Extract the (x, y) coordinate from the center of the cell holding the provided text.  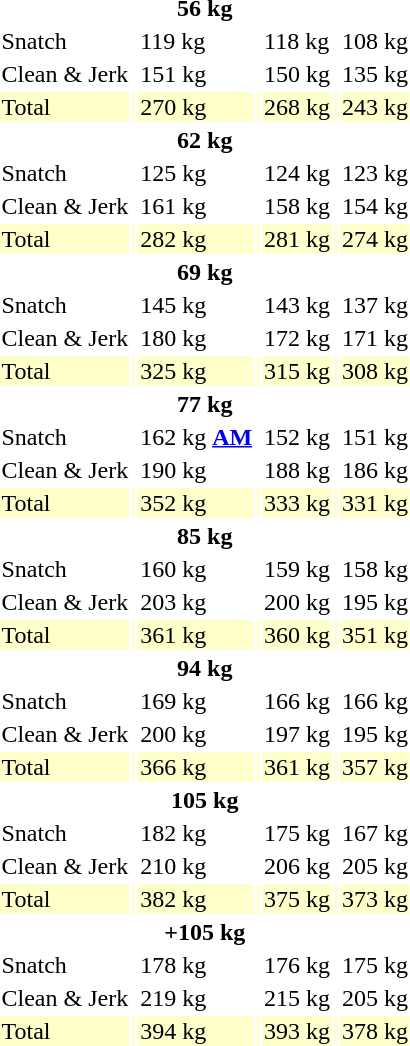
360 kg (298, 635)
123 kg (376, 173)
190 kg (196, 470)
180 kg (196, 338)
118 kg (298, 41)
178 kg (196, 965)
394 kg (196, 1031)
159 kg (298, 569)
182 kg (196, 833)
270 kg (196, 107)
274 kg (376, 239)
69 kg (205, 272)
331 kg (376, 503)
206 kg (298, 866)
197 kg (298, 734)
135 kg (376, 74)
+105 kg (205, 932)
215 kg (298, 998)
325 kg (196, 371)
119 kg (196, 41)
171 kg (376, 338)
352 kg (196, 503)
315 kg (298, 371)
308 kg (376, 371)
169 kg (196, 701)
105 kg (205, 800)
378 kg (376, 1031)
145 kg (196, 305)
77 kg (205, 404)
282 kg (196, 239)
137 kg (376, 305)
143 kg (298, 305)
152 kg (298, 437)
382 kg (196, 899)
160 kg (196, 569)
268 kg (298, 107)
366 kg (196, 767)
219 kg (196, 998)
393 kg (298, 1031)
357 kg (376, 767)
375 kg (298, 899)
154 kg (376, 206)
373 kg (376, 899)
176 kg (298, 965)
124 kg (298, 173)
85 kg (205, 536)
167 kg (376, 833)
94 kg (205, 668)
108 kg (376, 41)
150 kg (298, 74)
188 kg (298, 470)
162 kg AM (196, 437)
243 kg (376, 107)
161 kg (196, 206)
125 kg (196, 173)
172 kg (298, 338)
210 kg (196, 866)
281 kg (298, 239)
203 kg (196, 602)
62 kg (205, 140)
186 kg (376, 470)
351 kg (376, 635)
333 kg (298, 503)
